Find where the given text appears and provide that cell's center as [X, Y] coordinate. 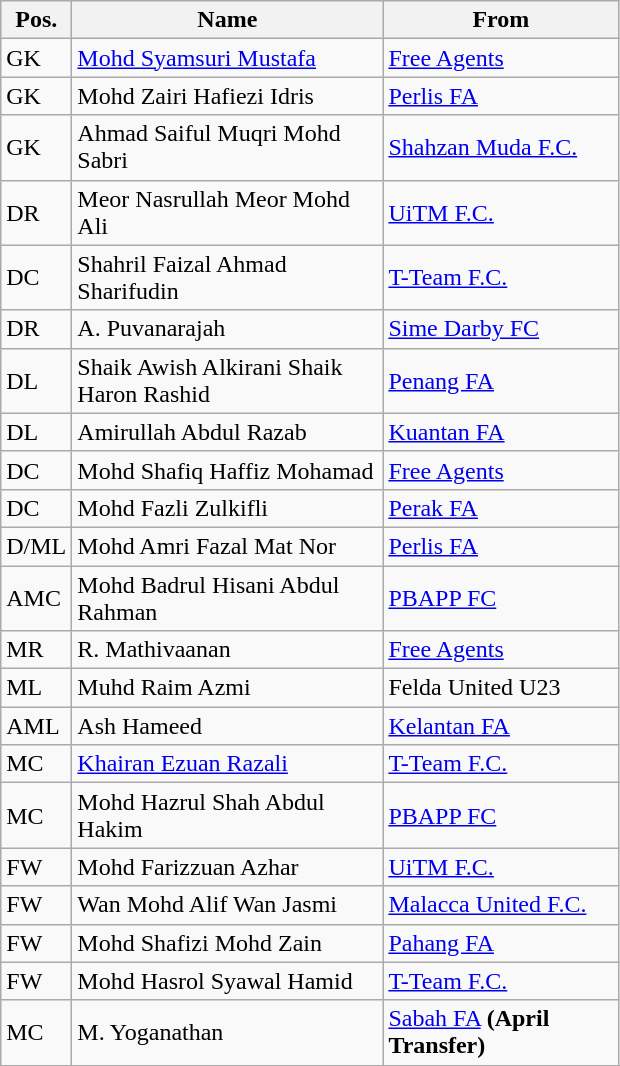
Shaik Awish Alkirani Shaik Haron Rashid [228, 380]
Kelantan FA [501, 726]
Mohd Syamsuri Mustafa [228, 58]
Mohd Hazrul Shah Abdul Hakim [228, 816]
AML [36, 726]
R. Mathivaanan [228, 650]
M. Yoganathan [228, 1032]
Ahmad Saiful Muqri Mohd Sabri [228, 148]
MR [36, 650]
Khairan Ezuan Razali [228, 764]
Wan Mohd Alif Wan Jasmi [228, 905]
A. Puvanarajah [228, 329]
Mohd Zairi Hafiezi Idris [228, 96]
Kuantan FA [501, 432]
AMC [36, 598]
Malacca United F.C. [501, 905]
Mohd Fazli Zulkifli [228, 508]
Sime Darby FC [501, 329]
Mohd Shafizi Mohd Zain [228, 943]
Meor Nasrullah Meor Mohd Ali [228, 212]
From [501, 20]
Mohd Shafiq Haffiz Mohamad [228, 470]
Sabah FA (April Transfer) [501, 1032]
Ash Hameed [228, 726]
Muhd Raim Azmi [228, 688]
Mohd Farizzuan Azhar [228, 867]
Mohd Badrul Hisani Abdul Rahman [228, 598]
Mohd Hasrol Syawal Hamid [228, 981]
Amirullah Abdul Razab [228, 432]
Mohd Amri Fazal Mat Nor [228, 546]
Perak FA [501, 508]
ML [36, 688]
Shahril Faizal Ahmad Sharifudin [228, 278]
D/ML [36, 546]
Felda United U23 [501, 688]
Penang FA [501, 380]
Name [228, 20]
Pahang FA [501, 943]
Pos. [36, 20]
Shahzan Muda F.C. [501, 148]
